For the text-containing cell, return its midpoint in [x, y] coordinate format. 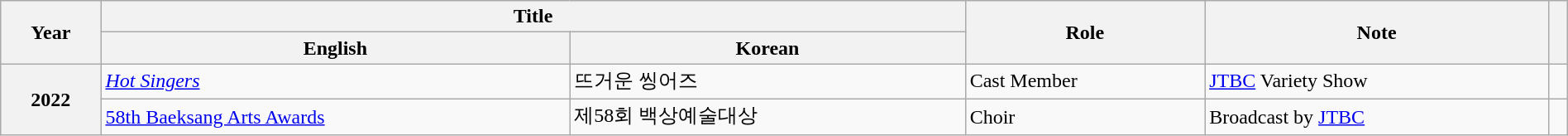
Title [533, 17]
Korean [767, 48]
Choir [1085, 116]
Role [1085, 32]
2022 [51, 100]
English [336, 48]
Hot Singers [336, 81]
Cast Member [1085, 81]
Broadcast by JTBC [1377, 116]
제58회 백상예술대상 [767, 116]
58th Baeksang Arts Awards [336, 116]
Note [1377, 32]
JTBC Variety Show [1377, 81]
뜨거운 씽어즈 [767, 81]
Year [51, 32]
